Identify which cell holds the provided text, then report its [X, Y] central coordinate. 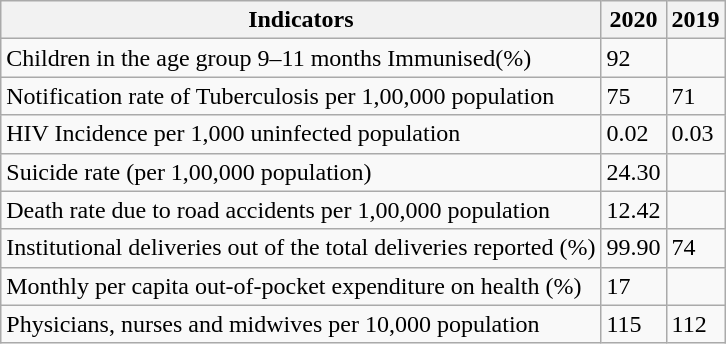
Notification rate of Tuberculosis per 1,00,000 population [301, 96]
Institutional deliveries out of the total deliveries reported (%) [301, 248]
HIV Incidence per 1,000 uninfected population [301, 134]
0.02 [634, 134]
12.42 [634, 210]
0.03 [696, 134]
Indicators [301, 20]
Children in the age group 9–11 months Immunised(%) [301, 58]
112 [696, 324]
Monthly per capita out-of-pocket expenditure on health (%) [301, 286]
Death rate due to road accidents per 1,00,000 population [301, 210]
Suicide rate (per 1,00,000 population) [301, 172]
92 [634, 58]
115 [634, 324]
2020 [634, 20]
99.90 [634, 248]
74 [696, 248]
2019 [696, 20]
75 [634, 96]
71 [696, 96]
17 [634, 286]
Physicians, nurses and midwives per 10,000 population [301, 324]
24.30 [634, 172]
